Extract the (X, Y) coordinate from the center of the cell holding the provided text.  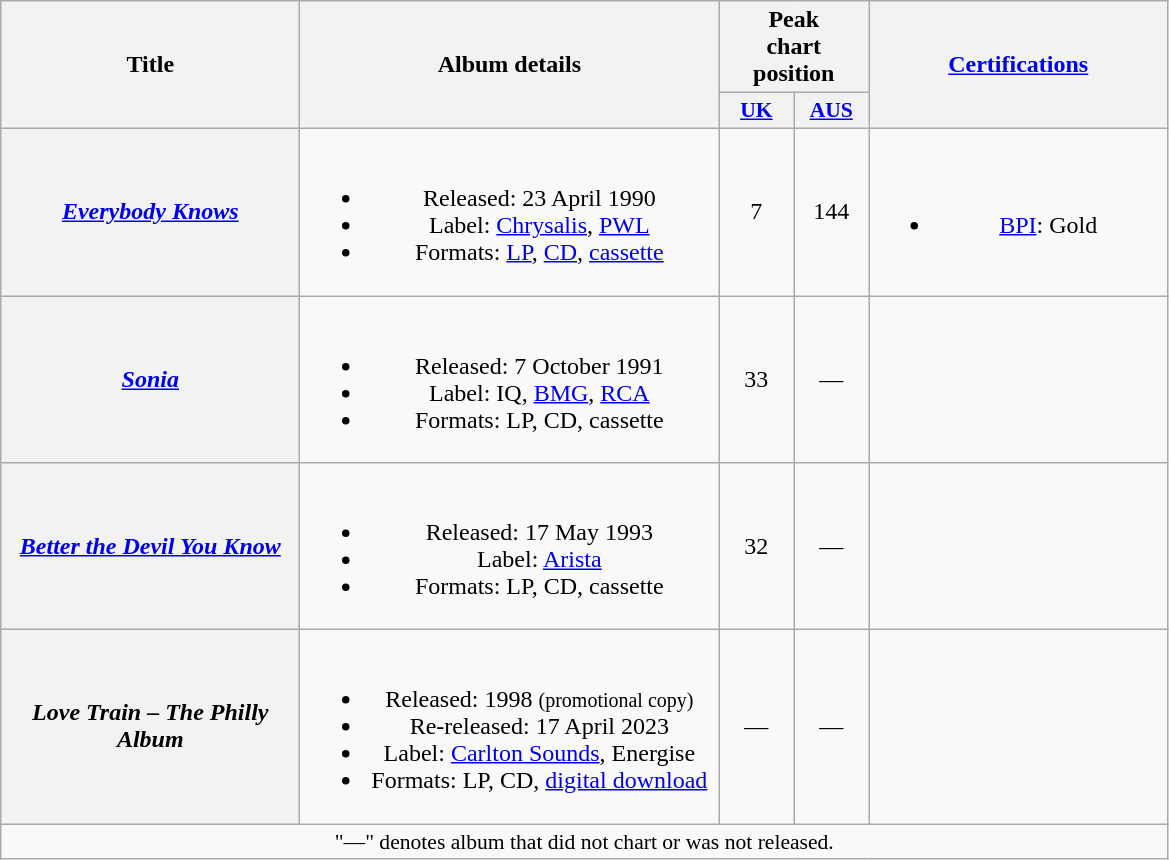
Peakchartposition (794, 47)
Title (150, 65)
Released: 1998 (promotional copy)Re-released: 17 April 2023Label: Carlton Sounds, EnergiseFormats: LP, CD, digital download (510, 727)
Love Train – The Philly Album (150, 727)
Better the Devil You Know (150, 546)
Everybody Knows (150, 212)
Sonia (150, 380)
UK (756, 111)
AUS (832, 111)
BPI: Gold (1018, 212)
Released: 17 May 1993Label: AristaFormats: LP, CD, cassette (510, 546)
32 (756, 546)
Album details (510, 65)
Certifications (1018, 65)
Released: 23 April 1990Label: Chrysalis, PWLFormats: LP, CD, cassette (510, 212)
"—" denotes album that did not chart or was not released. (584, 842)
Released: 7 October 1991Label: IQ, BMG, RCAFormats: LP, CD, cassette (510, 380)
33 (756, 380)
144 (832, 212)
7 (756, 212)
